Locate the cell with the specified text and output its [x, y] center coordinate. 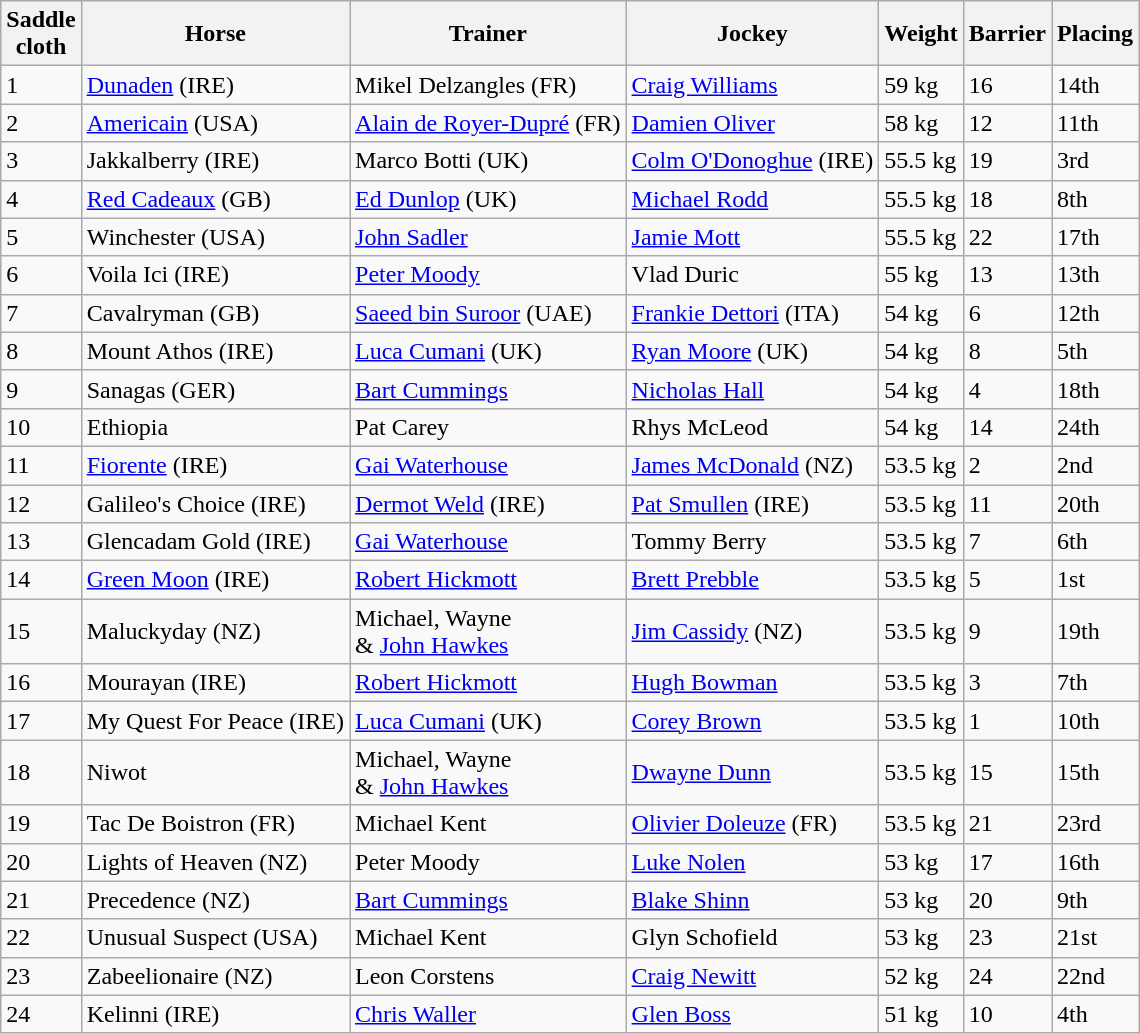
59 kg [921, 85]
7th [1096, 683]
Frankie Dettori (ITA) [752, 313]
16th [1096, 862]
Trainer [488, 34]
Nicholas Hall [752, 389]
Jamie Mott [752, 237]
John Sadler [488, 237]
Cavalryman (GB) [215, 313]
Lights of Heaven (NZ) [215, 862]
Glyn Schofield [752, 938]
Olivier Doleuze (FR) [752, 824]
Jim Cassidy (NZ) [752, 632]
17th [1096, 237]
Red Cadeaux (GB) [215, 199]
Voila Ici (IRE) [215, 275]
Tommy Berry [752, 542]
Sanagas (GER) [215, 389]
Dermot Weld (IRE) [488, 503]
Ed Dunlop (UK) [488, 199]
Unusual Suspect (USA) [215, 938]
Pat Carey [488, 427]
Rhys McLeod [752, 427]
Pat Smullen (IRE) [752, 503]
Kelinni (IRE) [215, 1014]
Saddlecloth [41, 34]
Ethiopia [215, 427]
Horse [215, 34]
Tac De Boistron (FR) [215, 824]
9th [1096, 900]
Chris Waller [488, 1014]
Weight [921, 34]
15th [1096, 772]
3rd [1096, 161]
58 kg [921, 123]
Zabeelionaire (NZ) [215, 976]
Mourayan (IRE) [215, 683]
Dwayne Dunn [752, 772]
52 kg [921, 976]
Glencadam Gold (IRE) [215, 542]
Brett Prebble [752, 580]
Colm O'Donoghue (IRE) [752, 161]
2nd [1096, 465]
Ryan Moore (UK) [752, 351]
18th [1096, 389]
Luke Nolen [752, 862]
Leon Corstens [488, 976]
Barrier [1007, 34]
55 kg [921, 275]
Marco Botti (UK) [488, 161]
4th [1096, 1014]
Hugh Bowman [752, 683]
13th [1096, 275]
Jockey [752, 34]
Jakkalberry (IRE) [215, 161]
Niwot [215, 772]
Precedence (NZ) [215, 900]
Winchester (USA) [215, 237]
12th [1096, 313]
19th [1096, 632]
Dunaden (IRE) [215, 85]
Craig Williams [752, 85]
Craig Newitt [752, 976]
6th [1096, 542]
Alain de Royer-Dupré (FR) [488, 123]
Damien Oliver [752, 123]
Glen Boss [752, 1014]
Placing [1096, 34]
Vlad Duric [752, 275]
James McDonald (NZ) [752, 465]
Blake Shinn [752, 900]
14th [1096, 85]
1st [1096, 580]
Mikel Delzangles (FR) [488, 85]
5th [1096, 351]
22nd [1096, 976]
Saeed bin Suroor (UAE) [488, 313]
24th [1096, 427]
Maluckyday (NZ) [215, 632]
Green Moon (IRE) [215, 580]
10th [1096, 721]
11th [1096, 123]
51 kg [921, 1014]
8th [1096, 199]
21st [1096, 938]
Mount Athos (IRE) [215, 351]
Michael Rodd [752, 199]
Galileo's Choice (IRE) [215, 503]
Americain (USA) [215, 123]
Fiorente (IRE) [215, 465]
Corey Brown [752, 721]
My Quest For Peace (IRE) [215, 721]
20th [1096, 503]
23rd [1096, 824]
